Detect which cell encompasses the target text, then output its [x, y] center coordinate. 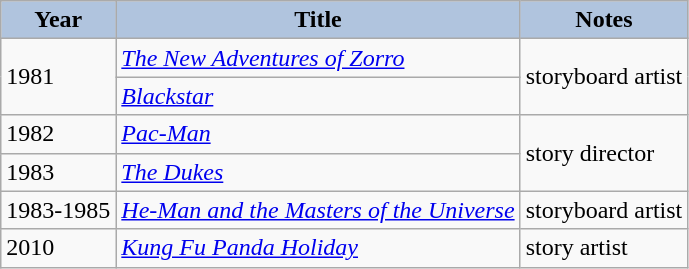
Kung Fu Panda Holiday [318, 248]
Year [58, 20]
He-Man and the Masters of the Universe [318, 210]
Notes [604, 20]
story director [604, 153]
1981 [58, 77]
2010 [58, 248]
The Dukes [318, 172]
1983-1985 [58, 210]
1983 [58, 172]
Blackstar [318, 96]
Title [318, 20]
story artist [604, 248]
Pac-Man [318, 134]
The New Adventures of Zorro [318, 58]
1982 [58, 134]
